Find where the given text appears and provide that cell's center as (x, y) coordinate. 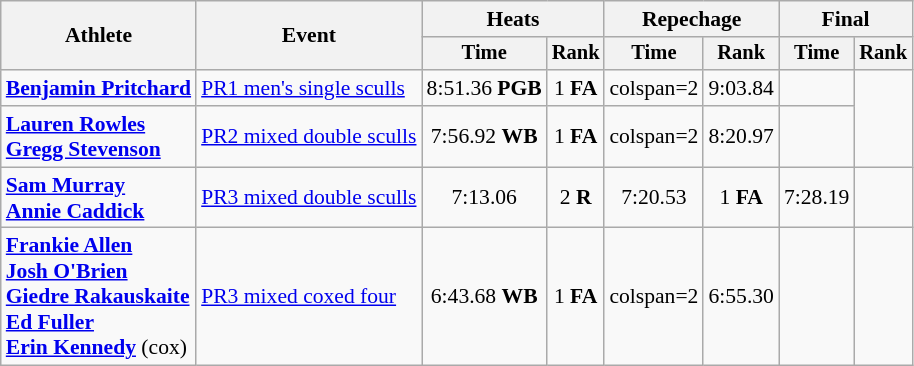
8:20.97 (740, 136)
Lauren RowlesGregg Stevenson (98, 136)
Benjamin Pritchard (98, 88)
PR2 mixed double sculls (308, 136)
PR3 mixed double sculls (308, 198)
PR1 men's single sculls (308, 88)
7:13.06 (484, 198)
Final (846, 19)
6:43.68 WB (484, 297)
7:28.19 (816, 198)
7:20.53 (654, 198)
Event (308, 36)
8:51.36 PGB (484, 88)
Heats (514, 19)
Repechage (692, 19)
PR3 mixed coxed four (308, 297)
Athlete (98, 36)
Sam MurrayAnnie Caddick (98, 198)
2 R (576, 198)
7:56.92 WB (484, 136)
9:03.84 (740, 88)
6:55.30 (740, 297)
Frankie AllenJosh O'BrienGiedre RakauskaiteEd FullerErin Kennedy (cox) (98, 297)
